Find where the given text appears and provide that cell's center as (X, Y) coordinate. 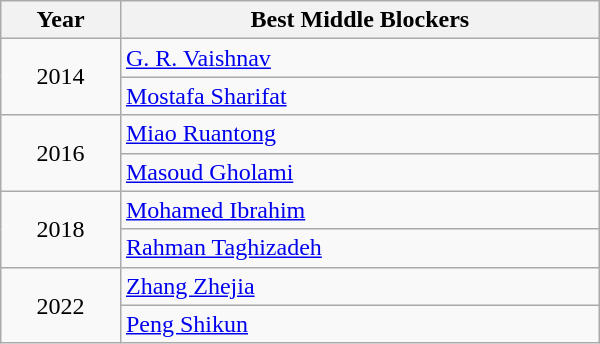
2022 (61, 305)
Peng Shikun (360, 324)
Masoud Gholami (360, 172)
Miao Ruantong (360, 134)
Best Middle Blockers (360, 20)
2014 (61, 77)
G. R. Vaishnav (360, 58)
Zhang Zhejia (360, 286)
Mostafa Sharifat (360, 96)
Year (61, 20)
Rahman Taghizadeh (360, 248)
Mohamed Ibrahim (360, 210)
2016 (61, 153)
2018 (61, 229)
